Determine the [x, y] coordinate at the center of the cell enclosing the given text.  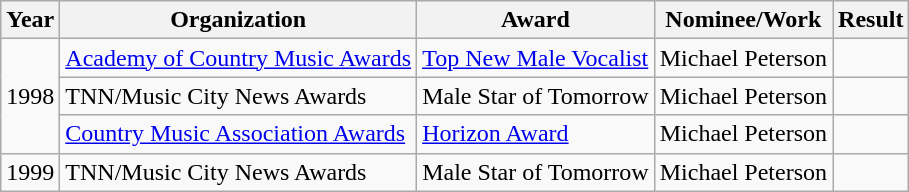
Country Music Association Awards [238, 134]
1998 [30, 96]
Horizon Award [536, 134]
Top New Male Vocalist [536, 58]
Nominee/Work [743, 20]
Year [30, 20]
Academy of Country Music Awards [238, 58]
Result [871, 20]
1999 [30, 172]
Organization [238, 20]
Award [536, 20]
